Search for the cell housing the specified text and yield its (x, y) center coordinate. 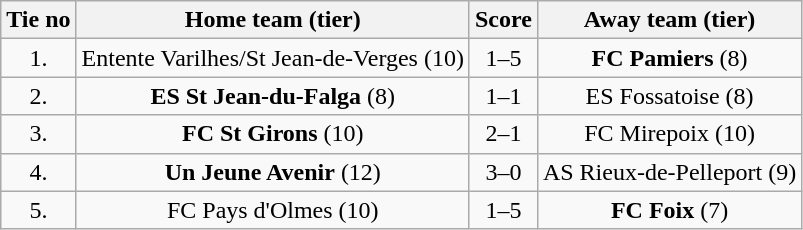
FC Mirepoix (10) (669, 134)
AS Rieux-de-Pelleport (9) (669, 172)
ES Fossatoise (8) (669, 96)
3. (38, 134)
FC Pays d'Olmes (10) (272, 210)
Un Jeune Avenir (12) (272, 172)
FC Pamiers (8) (669, 58)
Score (503, 20)
1–1 (503, 96)
2. (38, 96)
FC Foix (7) (669, 210)
Away team (tier) (669, 20)
Entente Varilhes/St Jean-de-Verges (10) (272, 58)
5. (38, 210)
ES St Jean-du-Falga (8) (272, 96)
Home team (tier) (272, 20)
4. (38, 172)
Tie no (38, 20)
2–1 (503, 134)
3–0 (503, 172)
FC St Girons (10) (272, 134)
1. (38, 58)
